Scan for the cell matching the given text and deliver its (X, Y) coordinate at center. 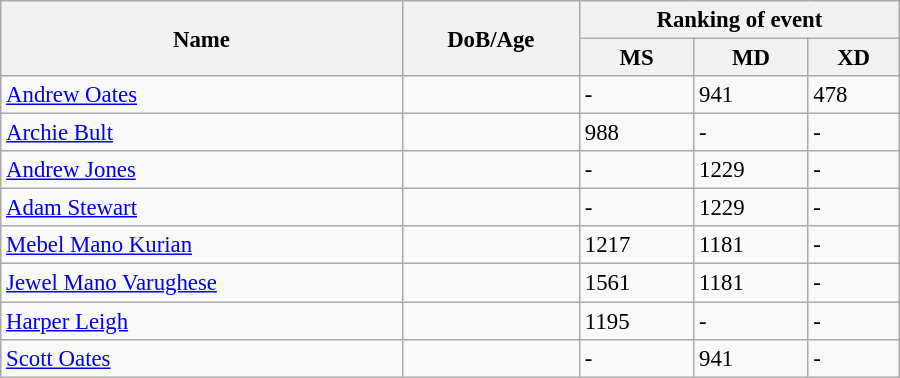
Archie Bult (202, 133)
DoB/Age (490, 38)
478 (854, 95)
XD (854, 58)
988 (637, 133)
Andrew Oates (202, 95)
Ranking of event (740, 20)
Mebel Mano Kurian (202, 245)
Jewel Mano Varughese (202, 283)
1561 (637, 283)
Andrew Jones (202, 170)
MS (637, 58)
Harper Leigh (202, 321)
MD (751, 58)
Scott Oates (202, 358)
1217 (637, 245)
Adam Stewart (202, 208)
1195 (637, 321)
Name (202, 38)
